Extract the [X, Y] coordinate from the center of the cell holding the provided text.  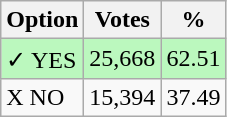
X NO [42, 97]
% [194, 20]
Option [42, 20]
25,668 [122, 59]
✓ YES [42, 59]
15,394 [122, 97]
37.49 [194, 97]
Votes [122, 20]
62.51 [194, 59]
